Capture the cell that displays the provided text and extract its (x, y) central coordinate. 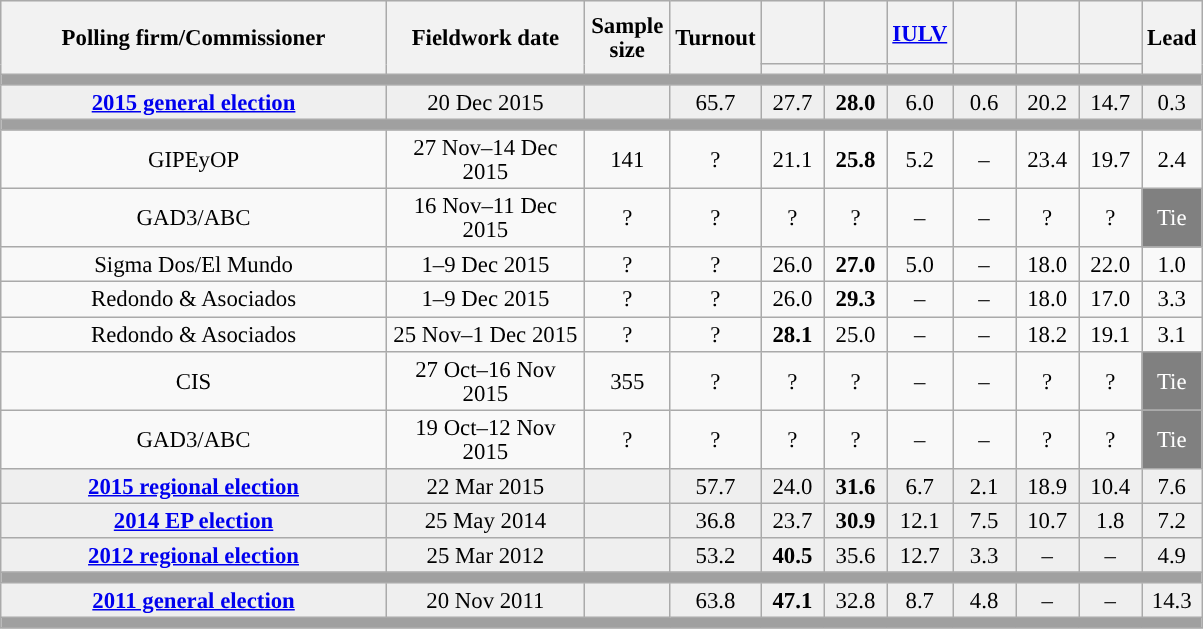
40.5 (792, 556)
CIS (194, 380)
16 Nov–11 Dec 2015 (485, 218)
7.2 (1172, 520)
1.0 (1172, 266)
36.8 (716, 520)
19.7 (1110, 160)
Fieldwork date (485, 38)
Turnout (716, 38)
3.1 (1172, 334)
20 Dec 2015 (485, 102)
6.7 (920, 486)
2014 EP election (194, 520)
0.6 (984, 102)
Sigma Dos/El Mundo (194, 266)
25 Nov–1 Dec 2015 (485, 334)
25 Mar 2012 (485, 556)
65.7 (716, 102)
47.1 (792, 600)
0.3 (1172, 102)
35.6 (856, 556)
22 Mar 2015 (485, 486)
25.8 (856, 160)
17.0 (1110, 300)
14.3 (1172, 600)
19 Oct–12 Nov 2015 (485, 440)
53.2 (716, 556)
23.7 (792, 520)
12.7 (920, 556)
6.0 (920, 102)
IULV (920, 32)
10.4 (1110, 486)
18.2 (1048, 334)
20 Nov 2011 (485, 600)
141 (627, 160)
Lead (1172, 38)
32.8 (856, 600)
25.0 (856, 334)
12.1 (920, 520)
2011 general election (194, 600)
10.7 (1048, 520)
8.7 (920, 600)
GIPEyOP (194, 160)
28.1 (792, 334)
7.5 (984, 520)
20.2 (1048, 102)
24.0 (792, 486)
5.2 (920, 160)
2.1 (984, 486)
4.8 (984, 600)
57.7 (716, 486)
2012 regional election (194, 556)
1.8 (1110, 520)
23.4 (1048, 160)
30.9 (856, 520)
4.9 (1172, 556)
7.6 (1172, 486)
355 (627, 380)
2015 regional election (194, 486)
22.0 (1110, 266)
18.9 (1048, 486)
5.0 (920, 266)
27 Oct–16 Nov 2015 (485, 380)
27.7 (792, 102)
19.1 (1110, 334)
Sample size (627, 38)
21.1 (792, 160)
27.0 (856, 266)
63.8 (716, 600)
25 May 2014 (485, 520)
14.7 (1110, 102)
2.4 (1172, 160)
31.6 (856, 486)
2015 general election (194, 102)
28.0 (856, 102)
27 Nov–14 Dec 2015 (485, 160)
Polling firm/Commissioner (194, 38)
29.3 (856, 300)
